Extract the [X, Y] coordinate from the center of the cell holding the provided text.  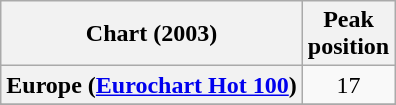
17 [348, 85]
Peakposition [348, 34]
Europe (Eurochart Hot 100) [152, 85]
Chart (2003) [152, 34]
